Find where the given text appears and provide that cell's center as [X, Y] coordinate. 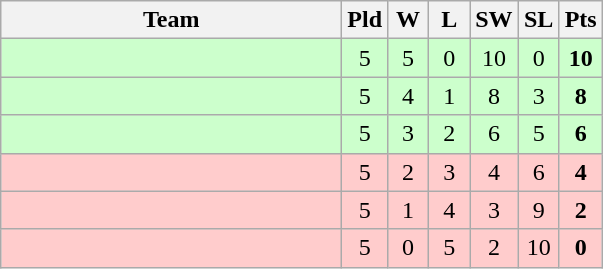
SL [538, 20]
9 [538, 210]
Pts [580, 20]
SW [494, 20]
Pld [365, 20]
W [408, 20]
Team [172, 20]
L [450, 20]
